Pinpoint the cell where the given text exists, returning its [X, Y] midpoint coordinate. 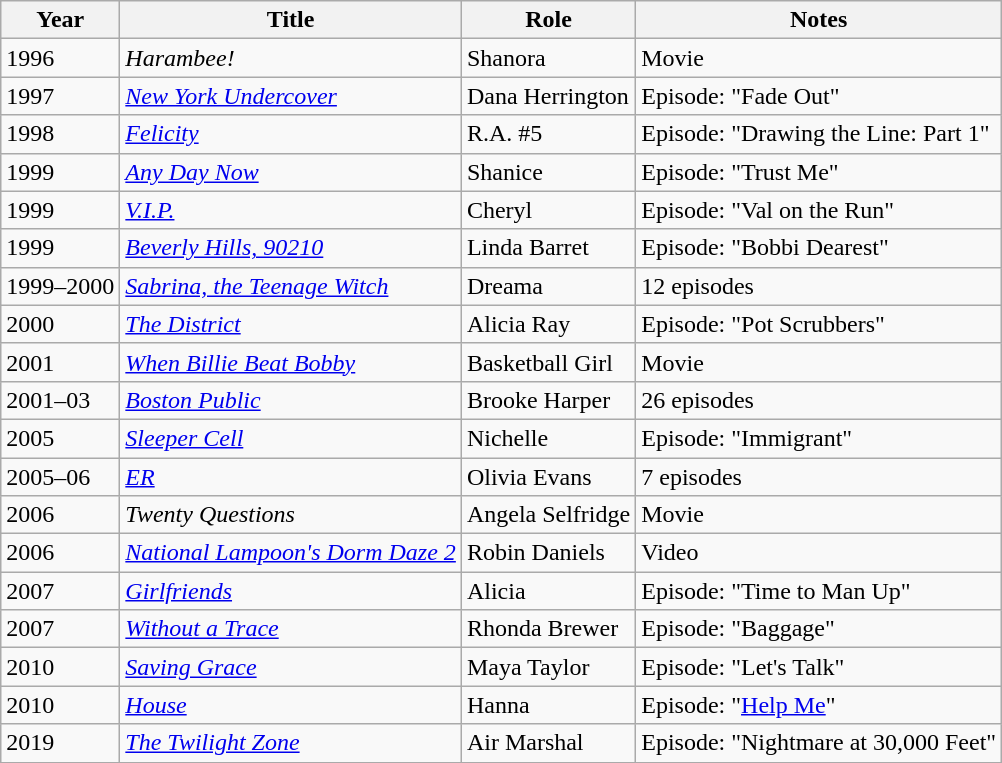
Any Day Now [291, 172]
Linda Barret [548, 248]
House [291, 705]
Boston Public [291, 400]
Nichelle [548, 438]
Rhonda Brewer [548, 629]
Episode: "Time to Man Up" [819, 591]
Without a Trace [291, 629]
1996 [60, 58]
Episode: "Fade Out" [819, 96]
Dreama [548, 286]
1999–2000 [60, 286]
2001 [60, 362]
Twenty Questions [291, 515]
Sleeper Cell [291, 438]
Episode: "Nightmare at 30,000 Feet" [819, 743]
Angela Selfridge [548, 515]
Maya Taylor [548, 667]
Episode: "Pot Scrubbers" [819, 324]
2000 [60, 324]
Felicity [291, 134]
Episode: "Bobbi Dearest" [819, 248]
Episode: "Immigrant" [819, 438]
New York Undercover [291, 96]
National Lampoon's Dorm Daze 2 [291, 553]
26 episodes [819, 400]
Title [291, 20]
Olivia Evans [548, 477]
R.A. #5 [548, 134]
Year [60, 20]
Shanora [548, 58]
Video [819, 553]
2005 [60, 438]
Beverly Hills, 90210 [291, 248]
Basketball Girl [548, 362]
Robin Daniels [548, 553]
Sabrina, the Teenage Witch [291, 286]
2005–06 [60, 477]
Girlfriends [291, 591]
ER [291, 477]
Cheryl [548, 210]
2001–03 [60, 400]
Notes [819, 20]
Episode: "Help Me" [819, 705]
Episode: "Trust Me" [819, 172]
Episode: "Drawing the Line: Part 1" [819, 134]
Alicia [548, 591]
Episode: "Baggage" [819, 629]
12 episodes [819, 286]
Dana Herrington [548, 96]
The District [291, 324]
Episode: "Val on the Run" [819, 210]
2019 [60, 743]
Role [548, 20]
Brooke Harper [548, 400]
Episode: "Let's Talk" [819, 667]
Saving Grace [291, 667]
Shanice [548, 172]
Harambee! [291, 58]
The Twilight Zone [291, 743]
7 episodes [819, 477]
Alicia Ray [548, 324]
When Billie Beat Bobby [291, 362]
V.I.P. [291, 210]
Air Marshal [548, 743]
1997 [60, 96]
1998 [60, 134]
Hanna [548, 705]
